From the cell containing the given text, extract its center point as (X, Y) coordinate. 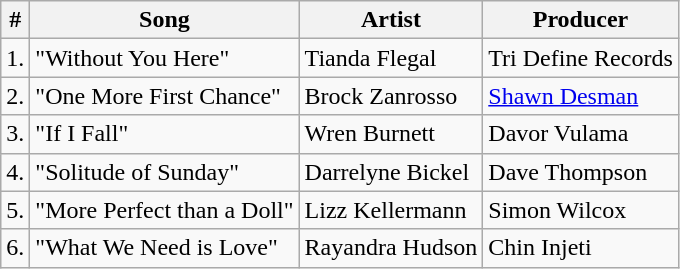
"If I Fall" (164, 134)
Lizz Kellermann (391, 210)
2. (16, 96)
Simon Wilcox (580, 210)
# (16, 20)
"One More First Chance" (164, 96)
"More Perfect than a Doll" (164, 210)
Artist (391, 20)
Song (164, 20)
Tianda Flegal (391, 58)
Rayandra Hudson (391, 248)
5. (16, 210)
"Solitude of Sunday" (164, 172)
"What We Need is Love" (164, 248)
6. (16, 248)
Wren Burnett (391, 134)
1. (16, 58)
Shawn Desman (580, 96)
"Without You Here" (164, 58)
Dave Thompson (580, 172)
4. (16, 172)
3. (16, 134)
Darrelyne Bickel (391, 172)
Chin Injeti (580, 248)
Tri Define Records (580, 58)
Producer (580, 20)
Brock Zanrosso (391, 96)
Davor Vulama (580, 134)
